From the cell containing the given text, extract its center point as [x, y] coordinate. 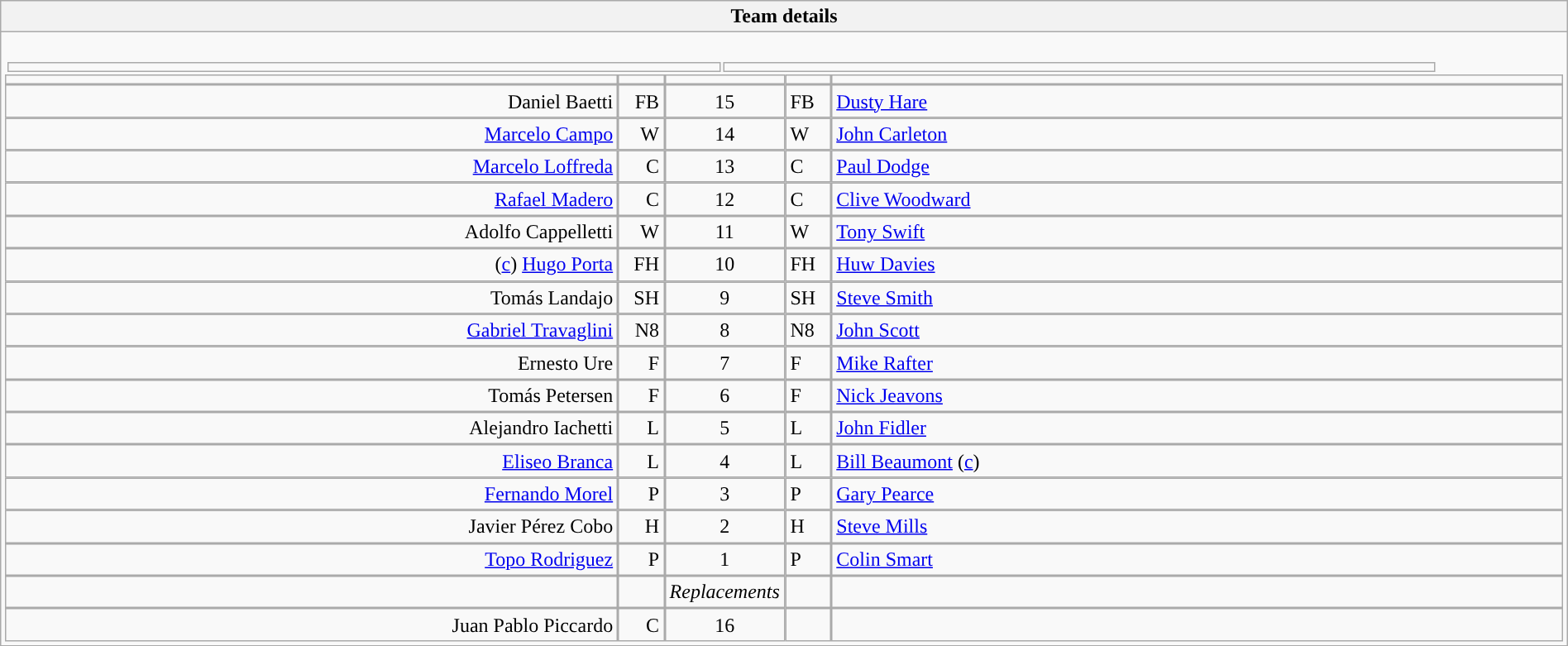
Adolfo Cappelletti [311, 232]
Javier Pérez Cobo [311, 527]
11 [724, 232]
2 [724, 527]
1 [724, 559]
10 [724, 265]
Juan Pablo Piccardo [311, 624]
John Fidler [1198, 428]
Steve Mills [1198, 527]
Paul Dodge [1198, 167]
4 [724, 462]
15 [724, 101]
Colin Smart [1198, 559]
7 [724, 363]
13 [724, 167]
Ernesto Ure [311, 363]
Huw Davies [1198, 265]
Alejandro Iachetti [311, 428]
Bill Beaumont (c) [1198, 462]
Team details [784, 17]
Topo Rodriguez [311, 559]
Dusty Hare [1198, 101]
12 [724, 199]
(c) Hugo Porta [311, 265]
Marcelo Campo [311, 134]
Steve Smith [1198, 298]
14 [724, 134]
3 [724, 494]
Fernando Morel [311, 494]
Mike Rafter [1198, 363]
Replacements [724, 592]
John Carleton [1198, 134]
16 [724, 624]
Tony Swift [1198, 232]
6 [724, 396]
Clive Woodward [1198, 199]
Gabriel Travaglini [311, 330]
Tomás Petersen [311, 396]
Tomás Landajo [311, 298]
9 [724, 298]
John Scott [1198, 330]
Eliseo Branca [311, 462]
Marcelo Loffreda [311, 167]
5 [724, 428]
Rafael Madero [311, 199]
Gary Pearce [1198, 494]
8 [724, 330]
Daniel Baetti [311, 101]
Nick Jeavons [1198, 396]
